Provide the (X, Y) coordinate of the cell's center where the given text is located.  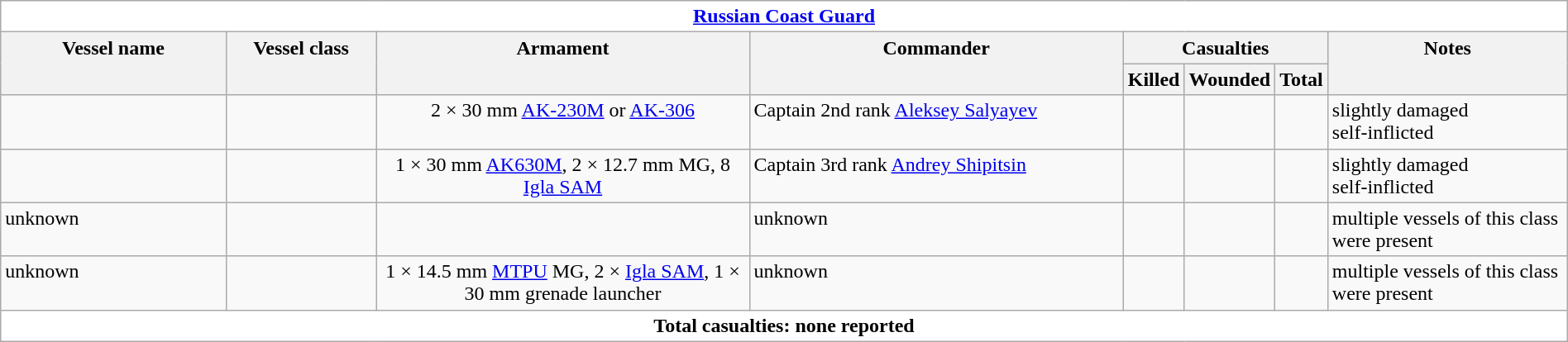
Casualties (1226, 48)
Commander (936, 64)
Vessel name (113, 64)
1 × 14.5 mm MTPU MG, 2 × Igla SAM, 1 × 30 mm grenade launcher (562, 283)
1 × 30 mm AK630M, 2 × 12.7 mm MG, 8 Igla SAM (562, 175)
Wounded (1230, 79)
2 × 30 mm AK-230M or AK-306 (562, 122)
Armament (562, 64)
Total casualties: none reported (784, 325)
Russian Coast Guard (784, 17)
Killed (1154, 79)
Vessel class (301, 64)
Captain 2nd rank Aleksey Salyayev (936, 122)
Notes (1447, 64)
Total (1302, 79)
Captain 3rd rank Andrey Shipitsin (936, 175)
